Provide the (x, y) coordinate of the cell's center where the given text is located.  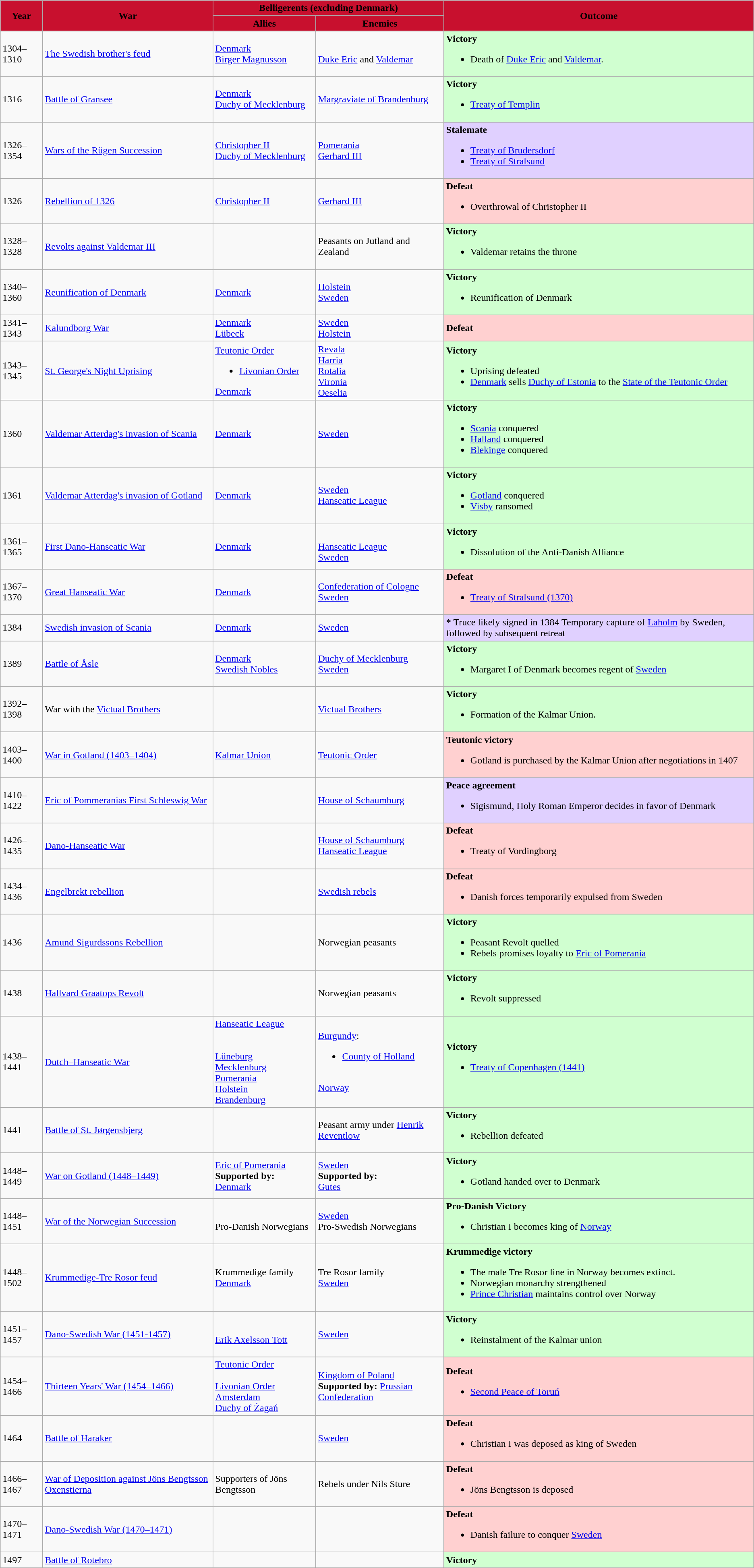
VictoryDissolution of the Anti-Danish Alliance (599, 546)
DefeatOverthrowal of Christopher II (599, 201)
RevalaHarriaRotaliaVironiaOeselia (380, 370)
Battle of Haraker (128, 1438)
Belligerents (excluding Denmark) (329, 8)
Burgundy: County of Holland Norway (380, 1061)
1448–1451 (22, 1221)
Holstein Sweden (380, 292)
VictoryValdemar retains the throne (599, 246)
Rebellion of 1326 (128, 201)
1464 (22, 1438)
Revolts against Valdemar III (128, 246)
1367–1370 (22, 592)
Enemies (380, 23)
Outcome (599, 16)
Krummedige-Tre Rosor feud (128, 1277)
1434–1436 (22, 892)
VictoryTreaty of Copenhagen (1441) (599, 1061)
Hallvard Graatops Revolt (128, 993)
VictoryGotland handed over to Denmark (599, 1176)
War on Gotland (1448–1449) (128, 1176)
Reunification of Denmark (128, 292)
House of Schaumburg (380, 801)
1326 (22, 201)
1328–1328 (22, 246)
VictoryTreaty of Templin (599, 99)
Hanseatic League Lüneburg Mecklenburg Pomerania Holstein Brandenburg (264, 1061)
PomeraniaGerhard III (380, 150)
War in Gotland (1403–1404) (128, 755)
Duke Eric and Valdemar (380, 54)
1470–1471 (22, 1529)
Teutonic Order Livonian Order Amsterdam Duchy of Żagań (264, 1386)
1304–1310 (22, 54)
Peasants on Jutland and Zealand (380, 246)
Pro-Danish Norwegians (264, 1221)
VictoryGotland conqueredVisby ransomed (599, 495)
Hanseatic League Sweden (380, 546)
Denmark Birger Magnusson (264, 54)
Denmark Lübeck (264, 328)
Victual Brothers (380, 710)
SwedenPro-Swedish Norwegians (380, 1221)
VictoryPeasant Revolt quelledRebels promises loyalty to Eric of Pomerania (599, 942)
Year (22, 16)
Peace agreementSigismund, Holy Roman Emperor decides in favor of Denmark (599, 801)
VictoryReinstalment of the Kalmar union (599, 1334)
1341–1343 (22, 328)
VictoryRebellion defeated (599, 1130)
Kingdom of PolandSupported by: Prussian Confederation (380, 1386)
1454–1466 (22, 1386)
Teutonic victoryGotland is purchased by the Kalmar Union after negotiations in 1407 (599, 755)
Rebels under Nils Sture (380, 1484)
Denmark Duchy of Mecklenburg (264, 99)
Krummedige family Denmark (264, 1277)
Erik Axelsson Tott (264, 1334)
Confederation of Cologne Sweden (380, 592)
DefeatJöns Bengtsson is deposed (599, 1484)
Victory (599, 1560)
1361–1365 (22, 546)
Krummedige victoryThe male Tre Rosor line in Norway becomes extinct.Norwegian monarchy strengthenedPrince Christian maintains control over Norway (599, 1277)
Kalmar Union (264, 755)
Pro-Danish VictoryChristian I becomes king of Norway (599, 1221)
1441 (22, 1130)
House of Schaumburg Hanseatic League (380, 846)
VictoryMargaret I of Denmark becomes regent of Sweden (599, 664)
* Truce likely signed in 1384 Temporary capture of Laholm by Sweden, followed by subsequent retreat (599, 628)
Amund Sigurdssons Rebellion (128, 942)
VictoryUprising defeatedDenmark sells Duchy of Estonia to the State of the Teutonic Order (599, 370)
St. George's Night Uprising (128, 370)
Battle of St. Jørgensbjerg (128, 1130)
Battle of Gransee (128, 99)
Great Hanseatic War (128, 592)
Peasant army under Henrik Reventlow (380, 1130)
Battle of Åsle (128, 664)
1451–1457 (22, 1334)
1392–1398 (22, 710)
1410–1422 (22, 801)
Sweden Hanseatic League (380, 495)
War of the Norwegian Succession (128, 1221)
Gerhard III (380, 201)
Christopher II (264, 201)
1343–1345 (22, 370)
1438–1441 (22, 1061)
War with the Victual Brothers (128, 710)
Defeat (599, 328)
The Swedish brother's feud (128, 54)
1448–1449 (22, 1176)
StalemateTreaty of BrudersdorfTreaty of Stralsund (599, 150)
1316 (22, 99)
VictoryRevolt suppressed (599, 993)
Dano-Hanseatic War (128, 846)
Teutonic OrderLivonian Order Denmark (264, 370)
DefeatChristian I was deposed as king of Sweden (599, 1438)
1438 (22, 993)
Valdemar Atterdag's invasion of Scania (128, 433)
1360 (22, 433)
VictoryFormation of the Kalmar Union. (599, 710)
1389 (22, 664)
Kalundborg War (128, 328)
First Dano-Hanseatic War (128, 546)
1448–1502 (22, 1277)
VictoryReunification of Denmark (599, 292)
1466–1467 (22, 1484)
Valdemar Atterdag's invasion of Gotland (128, 495)
Dutch–Hanseatic War (128, 1061)
Christopher II Duchy of Mecklenburg (264, 150)
1497 (22, 1560)
DefeatTreaty of Stralsund (1370) (599, 592)
Dano-Swedish War (1470–1471) (128, 1529)
Engelbrekt rebellion (128, 892)
War (128, 16)
1326–1354 (22, 150)
Swedish invasion of Scania (128, 628)
Wars of the Rügen Succession (128, 150)
1436 (22, 942)
Tre Rosor family Sweden (380, 1277)
1384 (22, 628)
Eric of Pommeranias First Schleswig War (128, 801)
VictoryScania conqueredHalland conqueredBlekinge conquered (599, 433)
Sweden Holstein (380, 328)
1340–1360 (22, 292)
DefeatDanish failure to conquer Sweden (599, 1529)
War of Deposition against Jöns Bengtsson Oxenstierna (128, 1484)
Swedish rebels (380, 892)
1403–1400 (22, 755)
DefeatDanish forces temporarily expulsed from Sweden (599, 892)
Battle of Rotebro (128, 1560)
Dano-Swedish War (1451-1457) (128, 1334)
Allies (264, 23)
Supporters of Jöns Bengtsson (264, 1484)
Teutonic Order (380, 755)
Thirteen Years' War (1454–1466) (128, 1386)
DefeatSecond Peace of Toruń (599, 1386)
Eric of Pomerania Supported by: Denmark (264, 1176)
1426–1435 (22, 846)
Denmark Swedish Nobles (264, 664)
Sweden Supported by: Gutes (380, 1176)
1361 (22, 495)
DefeatTreaty of Vordingborg (599, 846)
VictoryDeath of Duke Eric and Valdemar. (599, 54)
Duchy of Mecklenburg Sweden (380, 664)
Margraviate of Brandenburg (380, 99)
